Capture the cell that displays the provided text and extract its [x, y] central coordinate. 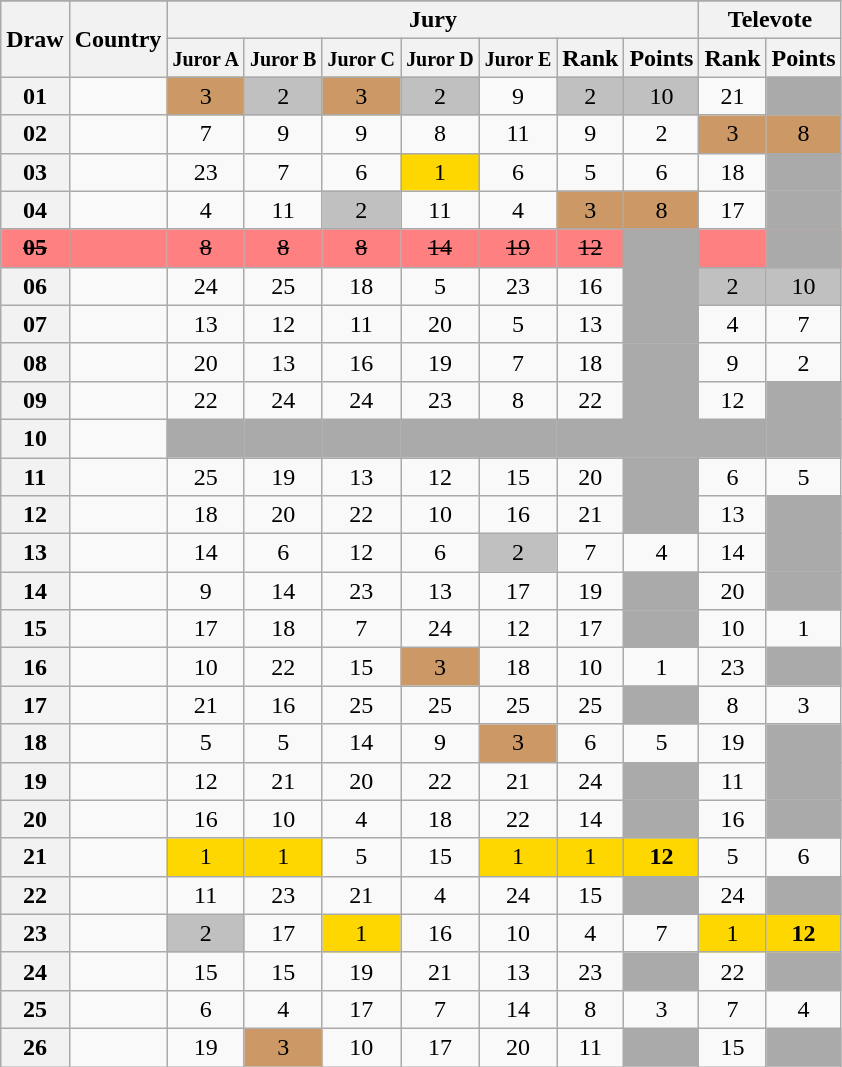
04 [35, 210]
01 [35, 96]
05 [35, 248]
08 [35, 362]
Juror E [518, 58]
Juror D [440, 58]
03 [35, 172]
09 [35, 400]
07 [35, 324]
Juror C [362, 58]
Juror B [283, 58]
Country [118, 39]
Jury [433, 20]
02 [35, 134]
Juror A [206, 58]
Draw [35, 39]
Televote [770, 20]
26 [35, 1047]
06 [35, 286]
